Scan for the cell matching the given text and deliver its (X, Y) coordinate at center. 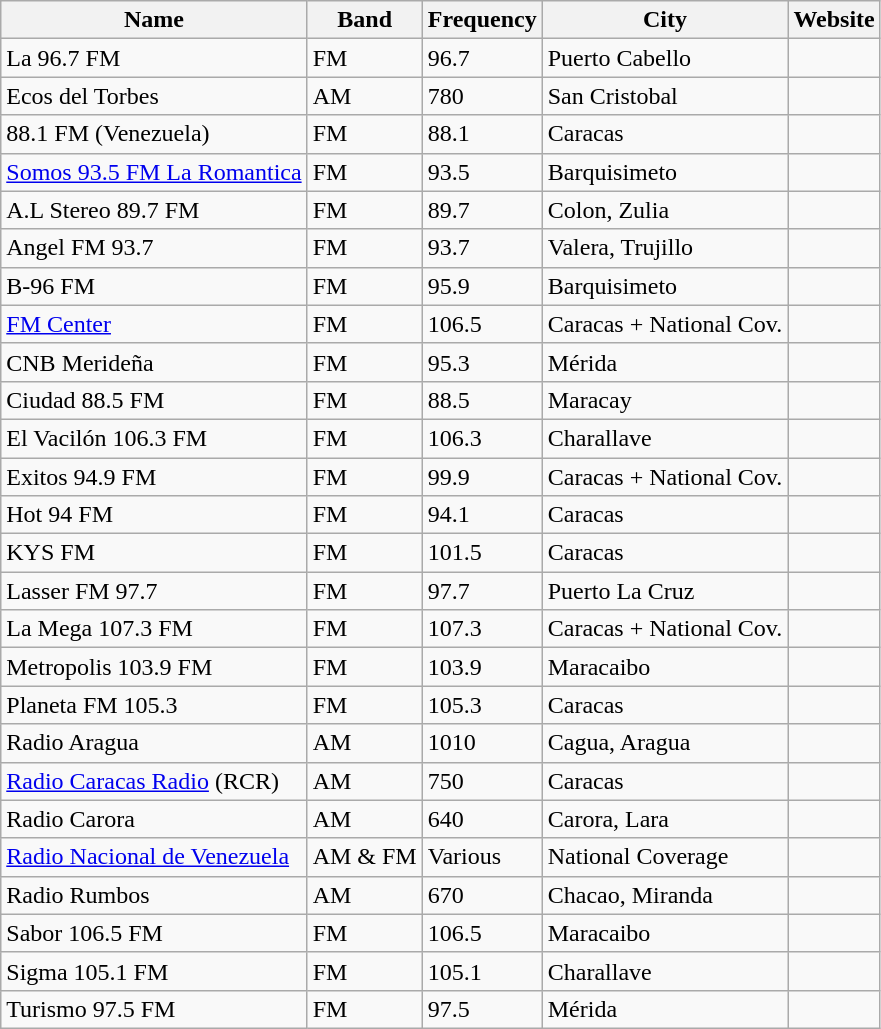
City (665, 20)
105.3 (482, 705)
Angel FM 93.7 (154, 248)
AM & FM (364, 857)
96.7 (482, 58)
93.5 (482, 172)
La Mega 107.3 FM (154, 629)
Maracay (665, 400)
Ciudad 88.5 FM (154, 400)
Puerto La Cruz (665, 591)
CNB Merideña (154, 362)
Name (154, 20)
101.5 (482, 553)
750 (482, 781)
93.7 (482, 248)
Radio Nacional de Venezuela (154, 857)
Somos 93.5 FM La Romantica (154, 172)
Sigma 105.1 FM (154, 971)
Hot 94 FM (154, 515)
99.9 (482, 477)
Radio Carora (154, 819)
Planeta FM 105.3 (154, 705)
Website (834, 20)
Various (482, 857)
FM Center (154, 324)
670 (482, 895)
89.7 (482, 210)
Band (364, 20)
97.7 (482, 591)
94.1 (482, 515)
San Cristobal (665, 96)
Colon, Zulia (665, 210)
El Vacilón 106.3 FM (154, 438)
107.3 (482, 629)
Radio Aragua (154, 743)
Ecos del Torbes (154, 96)
La 96.7 FM (154, 58)
Turismo 97.5 FM (154, 1009)
Puerto Cabello (665, 58)
97.5 (482, 1009)
Lasser FM 97.7 (154, 591)
780 (482, 96)
Radio Rumbos (154, 895)
Chacao, Miranda (665, 895)
Cagua, Aragua (665, 743)
1010 (482, 743)
KYS FM (154, 553)
Valera, Trujillo (665, 248)
Frequency (482, 20)
Sabor 106.5 FM (154, 933)
Radio Caracas Radio (RCR) (154, 781)
Carora, Lara (665, 819)
88.5 (482, 400)
640 (482, 819)
105.1 (482, 971)
Exitos 94.9 FM (154, 477)
106.3 (482, 438)
95.9 (482, 286)
National Coverage (665, 857)
88.1 FM (Venezuela) (154, 134)
Metropolis 103.9 FM (154, 667)
95.3 (482, 362)
103.9 (482, 667)
88.1 (482, 134)
A.L Stereo 89.7 FM (154, 210)
B-96 FM (154, 286)
